Identify which cell holds the provided text, then report its (X, Y) central coordinate. 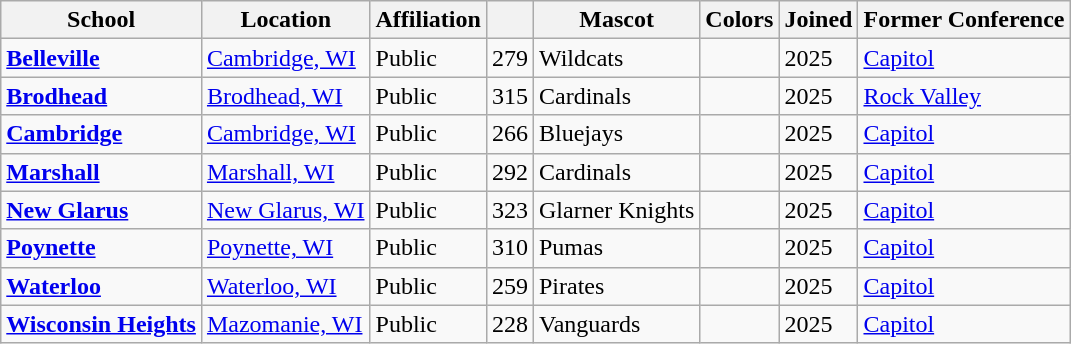
266 (510, 134)
Cambridge (102, 134)
279 (510, 58)
Rock Valley (964, 96)
New Glarus, WI (286, 210)
Belleville (102, 58)
Brodhead (102, 96)
Mazomanie, WI (286, 324)
Poynette, WI (286, 248)
Glarner Knights (616, 210)
Wildcats (616, 58)
Marshall, WI (286, 172)
Wisconsin Heights (102, 324)
292 (510, 172)
Pirates (616, 286)
Waterloo (102, 286)
Marshall (102, 172)
228 (510, 324)
323 (510, 210)
Mascot (616, 20)
Poynette (102, 248)
Pumas (616, 248)
Bluejays (616, 134)
Waterloo, WI (286, 286)
Joined (818, 20)
315 (510, 96)
School (102, 20)
Brodhead, WI (286, 96)
Affiliation (428, 20)
Vanguards (616, 324)
259 (510, 286)
New Glarus (102, 210)
Location (286, 20)
310 (510, 248)
Former Conference (964, 20)
Colors (740, 20)
